Capture the cell that displays the provided text and extract its [x, y] central coordinate. 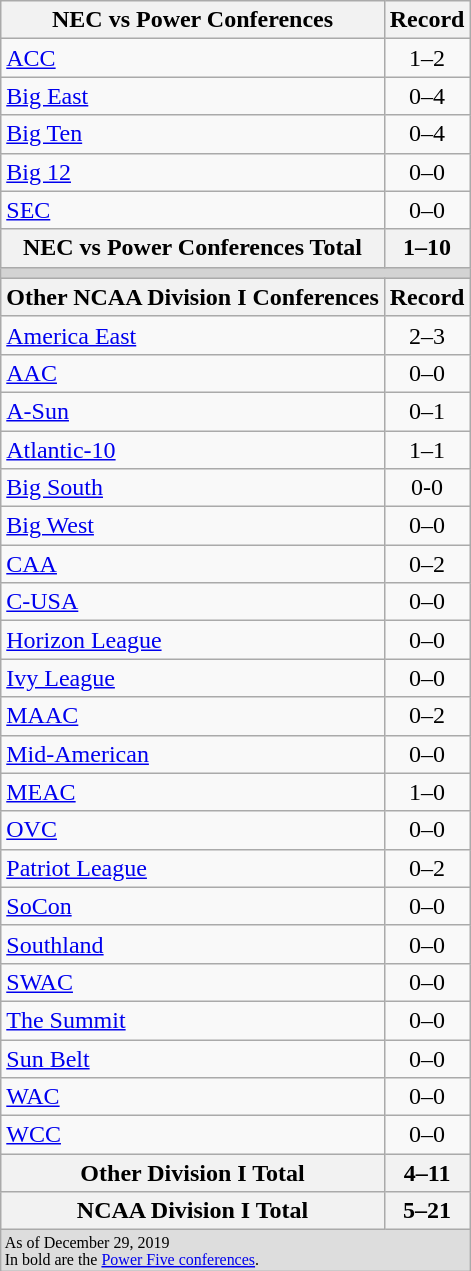
Big Ten [193, 134]
Other NCAA Division I Conferences [193, 297]
Big West [193, 526]
1–1 [427, 449]
America East [193, 335]
SoCon [193, 906]
Horizon League [193, 640]
C-USA [193, 602]
Big 12 [193, 172]
Ivy League [193, 678]
WAC [193, 1097]
ACC [193, 58]
A-Sun [193, 411]
MAAC [193, 716]
WCC [193, 1135]
NEC vs Power Conferences [193, 20]
CAA [193, 564]
The Summit [193, 1020]
Big South [193, 488]
Atlantic-10 [193, 449]
1–0 [427, 792]
MEAC [193, 792]
OVC [193, 830]
2–3 [427, 335]
AAC [193, 373]
0-0 [427, 488]
5–21 [427, 1211]
1–2 [427, 58]
4–11 [427, 1173]
Other Division I Total [193, 1173]
NCAA Division I Total [193, 1211]
Sun Belt [193, 1059]
Mid-American [193, 754]
As of December 29, 2019 In bold are the Power Five conferences. [236, 1250]
SWAC [193, 982]
SEC [193, 210]
Patriot League [193, 868]
NEC vs Power Conferences Total [193, 248]
1–10 [427, 248]
Southland [193, 944]
Big East [193, 96]
0–1 [427, 411]
